Capture the cell that displays the provided text and extract its [x, y] central coordinate. 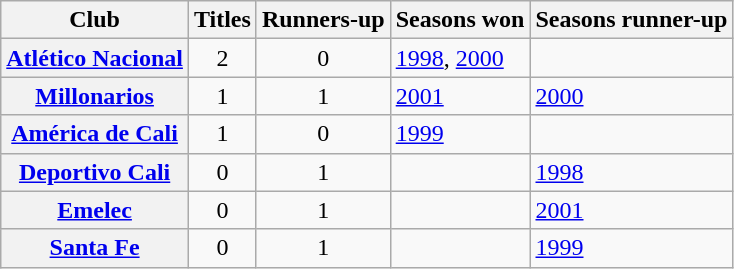
2000 [632, 96]
Atlético Nacional [95, 58]
Emelec [95, 210]
Club [95, 20]
1998 [632, 172]
Titles [222, 20]
2 [222, 58]
1998, 2000 [460, 58]
Seasons won [460, 20]
Deportivo Cali [95, 172]
Millonarios [95, 96]
Runners-up [323, 20]
Santa Fe [95, 248]
América de Cali [95, 134]
Seasons runner-up [632, 20]
